Find where the given text appears and provide that cell's center as (x, y) coordinate. 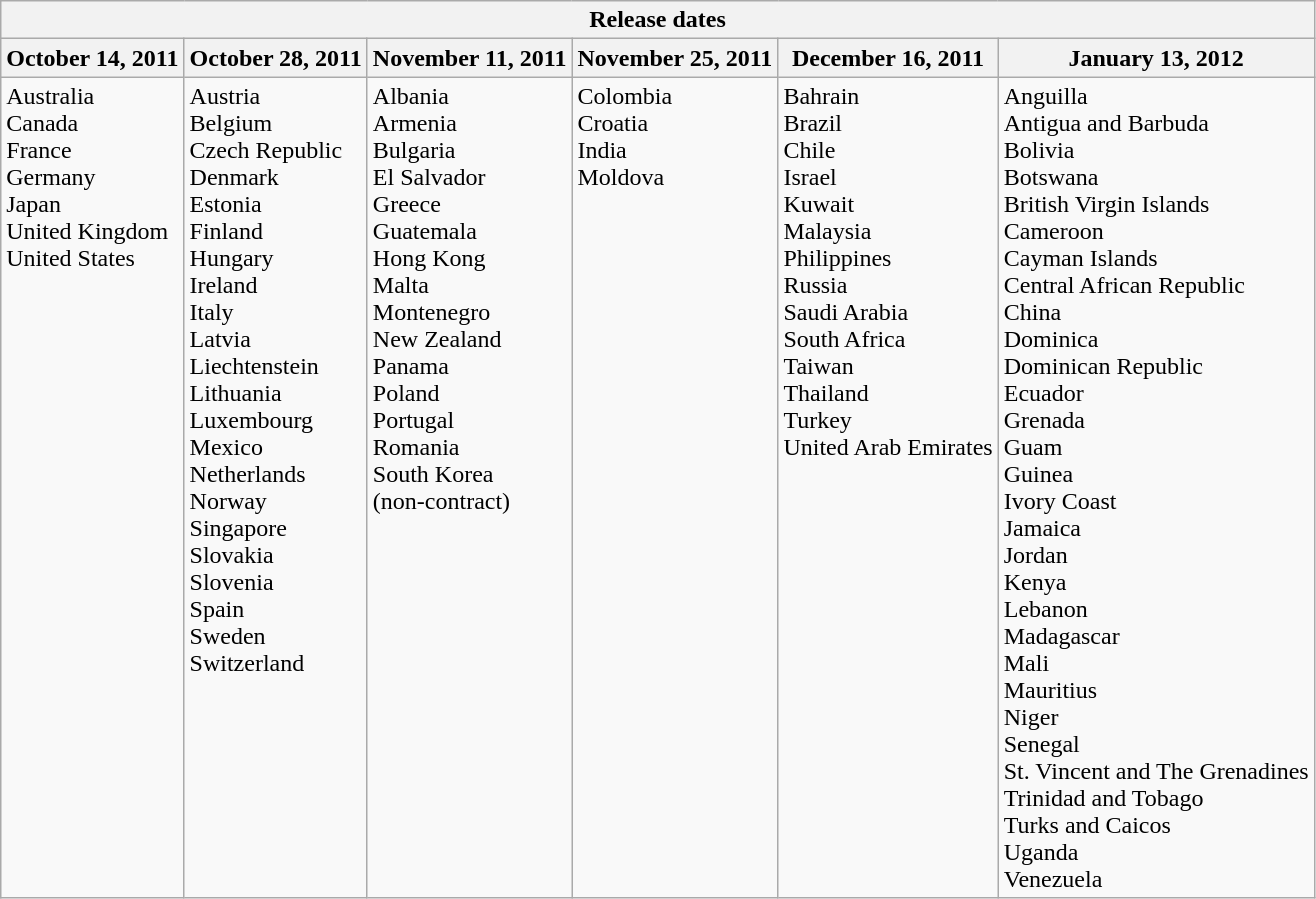
January 13, 2012 (1156, 58)
Australia Canada France Germany Japan United Kingdom United States (92, 488)
BahrainBrazilChileIsraelKuwaitMalaysiaPhilippinesRussiaSaudi ArabiaSouth AfricaTaiwanThailandTurkeyUnited Arab Emirates (888, 488)
November 25, 2011 (675, 58)
AlbaniaArmeniaBulgariaEl SalvadorGreeceGuatemalaHong KongMaltaMontenegroNew ZealandPanamaPolandPortugalRomaniaSouth Korea (non-contract) (470, 488)
December 16, 2011 (888, 58)
October 14, 2011 (92, 58)
ColombiaCroatiaIndiaMoldova (675, 488)
Release dates (658, 20)
November 11, 2011 (470, 58)
October 28, 2011 (276, 58)
